Return the (X, Y) coordinate for the center point of the cell that contains the specified text.  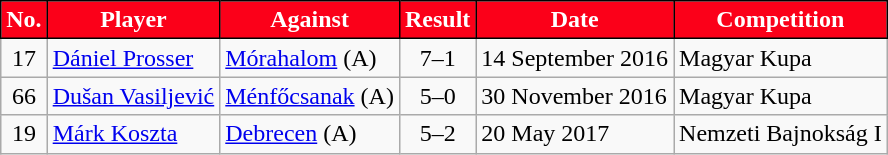
Dušan Vasiljević (134, 96)
Márk Koszta (134, 134)
30 November 2016 (575, 96)
7–1 (437, 58)
19 (24, 134)
No. (24, 20)
5–2 (437, 134)
14 September 2016 (575, 58)
20 May 2017 (575, 134)
Nemzeti Bajnokság I (781, 134)
Dániel Prosser (134, 58)
5–0 (437, 96)
Against (310, 20)
17 (24, 58)
Debrecen (A) (310, 134)
Date (575, 20)
Competition (781, 20)
Mórahalom (A) (310, 58)
66 (24, 96)
Result (437, 20)
Player (134, 20)
Ménfőcsanak (A) (310, 96)
